Detect which cell encompasses the target text, then output its (x, y) center coordinate. 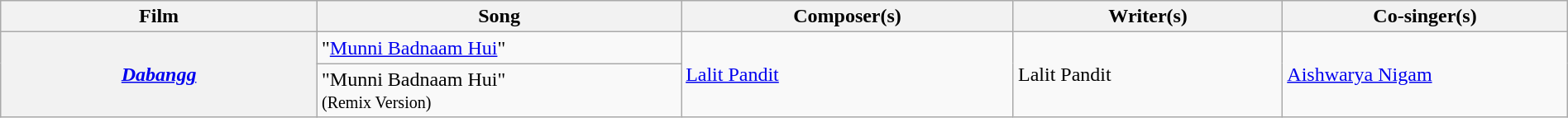
Writer(s) (1148, 17)
Aishwarya Nigam (1425, 74)
"Munni Badnaam Hui"(Remix Version) (499, 91)
Film (159, 17)
Dabangg (159, 74)
Song (499, 17)
Co-singer(s) (1425, 17)
"Munni Badnaam Hui" (499, 48)
Composer(s) (848, 17)
